Pinpoint the cell where the given text exists, returning its (x, y) midpoint coordinate. 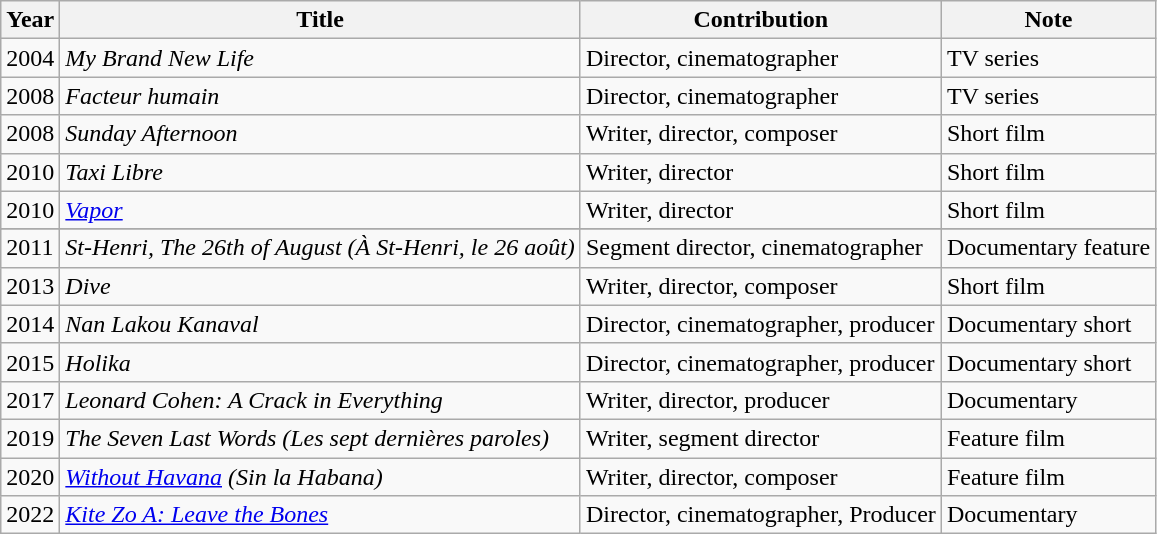
Year (30, 20)
2014 (30, 324)
Holika (320, 362)
Sunday Afternoon (320, 134)
Title (320, 20)
Documentary feature (1048, 248)
2017 (30, 400)
2019 (30, 438)
St-Henri, The 26th of August (À St-Henri, le 26 août) (320, 248)
Writer, director, producer (760, 400)
The Seven Last Words (Les sept dernières paroles) (320, 438)
2022 (30, 515)
2011 (30, 248)
2015 (30, 362)
Director, cinematographer, Producer (760, 515)
2013 (30, 286)
Segment director, cinematographer (760, 248)
2020 (30, 477)
My Brand New Life (320, 58)
Note (1048, 20)
Leonard Cohen: A Crack in Everything (320, 400)
Kite Zo A: Leave the Bones (320, 515)
Contribution (760, 20)
Vapor (320, 210)
2004 (30, 58)
Writer, segment director (760, 438)
Nan Lakou Kanaval (320, 324)
Dive (320, 286)
Taxi Libre (320, 172)
Facteur humain (320, 96)
Without Havana (Sin la Habana) (320, 477)
